Output the (X, Y) coordinate of the center of the cell containing the given text.  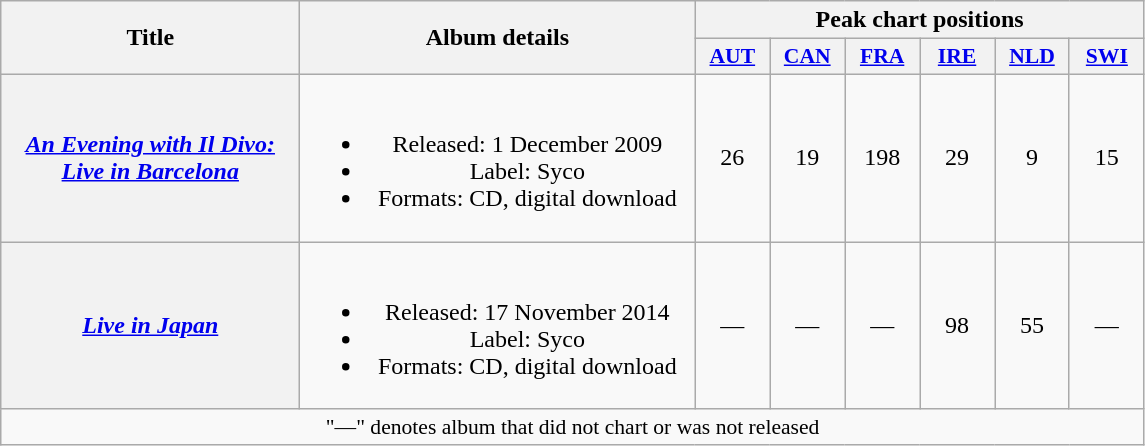
Album details (498, 38)
Live in Japan (150, 326)
9 (1032, 158)
FRA (882, 57)
Released: 17 November 2014Label: SycoFormats: CD, digital download (498, 326)
29 (958, 158)
An Evening with Il Divo: Live in Barcelona (150, 158)
Released: 1 December 2009Label: SycoFormats: CD, digital download (498, 158)
198 (882, 158)
"—" denotes album that did not chart or was not released (573, 427)
CAN (808, 57)
Peak chart positions (920, 20)
19 (808, 158)
IRE (958, 57)
15 (1106, 158)
NLD (1032, 57)
26 (732, 158)
55 (1032, 326)
AUT (732, 57)
SWI (1106, 57)
98 (958, 326)
Title (150, 38)
